Locate the cell with the specified text and output its (x, y) center coordinate. 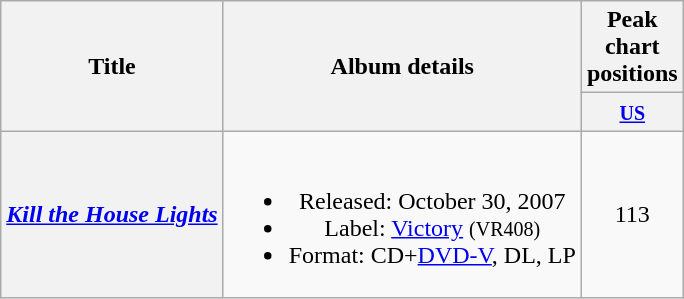
Released: October 30, 2007Label: Victory (VR408)Format: CD+DVD-V, DL, LP (402, 214)
Kill the House Lights (112, 214)
Album details (402, 66)
Peak chartpositions (632, 47)
US (632, 112)
113 (632, 214)
Title (112, 66)
